Determine the [X, Y] coordinate at the center of the cell enclosing the given text.  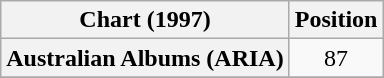
Australian Albums (ARIA) [145, 58]
87 [336, 58]
Position [336, 20]
Chart (1997) [145, 20]
